Detect which cell encompasses the target text, then output its [X, Y] center coordinate. 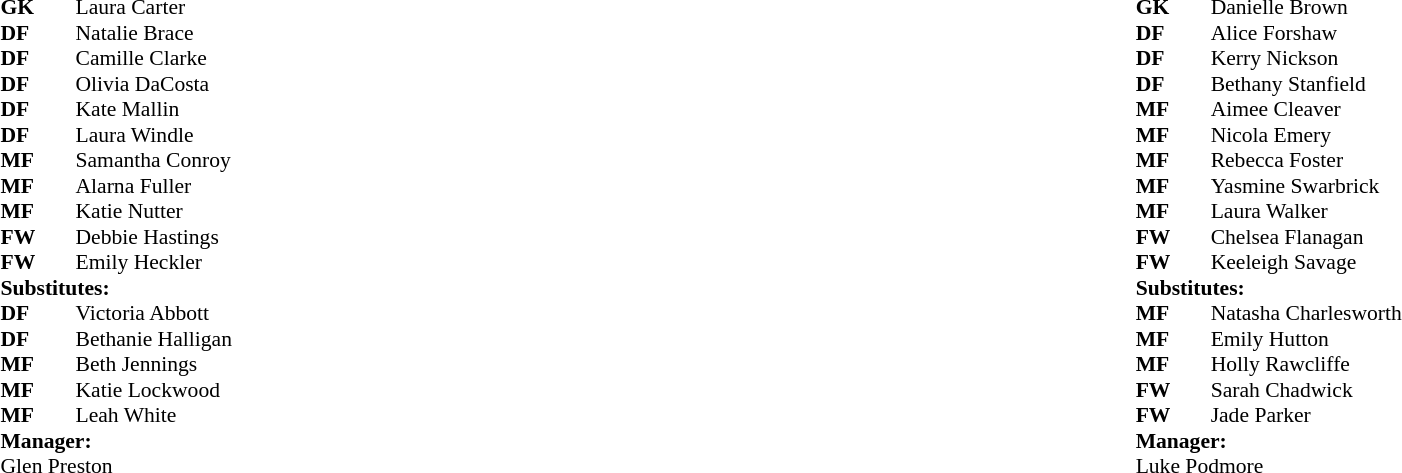
Natasha Charlesworth [1306, 313]
Kate Mallin [154, 109]
Laura Walker [1306, 211]
Bethany Stanfield [1306, 84]
Holly Rawcliffe [1306, 365]
Debbie Hastings [154, 237]
Victoria Abbott [154, 313]
Bethanie Halligan [154, 339]
Samantha Conroy [154, 161]
Olivia DaCosta [154, 84]
Camille Clarke [154, 59]
Emily Hutton [1306, 339]
Chelsea Flanagan [1306, 237]
Katie Lockwood [154, 390]
Laura Windle [154, 135]
Alice Forshaw [1306, 33]
Emily Heckler [154, 263]
Rebecca Foster [1306, 161]
Leah White [154, 415]
Keeleigh Savage [1306, 263]
Jade Parker [1306, 415]
Yasmine Swarbrick [1306, 186]
Natalie Brace [154, 33]
Aimee Cleaver [1306, 109]
Kerry Nickson [1306, 59]
Beth Jennings [154, 365]
Katie Nutter [154, 211]
Alarna Fuller [154, 186]
Nicola Emery [1306, 135]
Sarah Chadwick [1306, 390]
